Capture the cell that displays the provided text and extract its (X, Y) central coordinate. 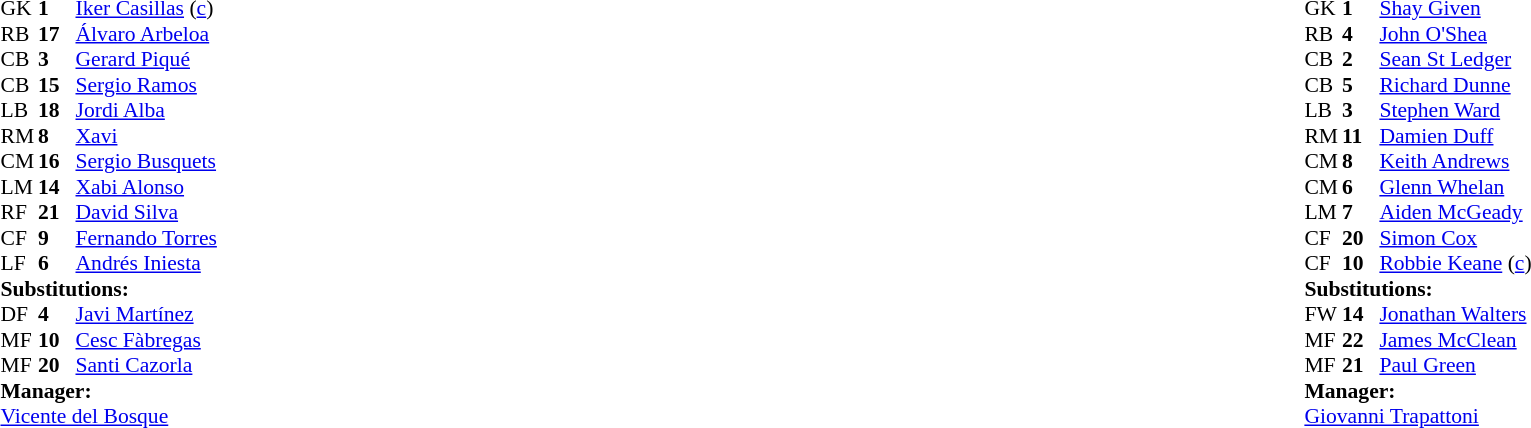
15 (57, 85)
Robbie Keane (c) (1455, 263)
Sergio Ramos (146, 85)
Stephen Ward (1455, 111)
Santi Cazorla (146, 365)
FW (1323, 315)
Aiden McGeady (1455, 213)
Keith Andrews (1455, 161)
Xabi Alonso (146, 187)
18 (57, 111)
16 (57, 161)
11 (1361, 136)
Fernando Torres (146, 238)
2 (1361, 59)
John O'Shea (1455, 34)
Simon Cox (1455, 238)
Cesc Fàbregas (146, 340)
LF (19, 263)
Andrés Iniesta (146, 263)
17 (57, 34)
Álvaro Arbeloa (146, 34)
Damien Duff (1455, 136)
Richard Dunne (1455, 85)
David Silva (146, 213)
Sergio Busquets (146, 161)
9 (57, 238)
Sean St Ledger (1455, 59)
Paul Green (1455, 365)
Javi Martínez (146, 315)
Jonathan Walters (1455, 315)
5 (1361, 85)
James McClean (1455, 340)
7 (1361, 213)
DF (19, 315)
Xavi (146, 136)
Glenn Whelan (1455, 187)
Jordi Alba (146, 111)
22 (1361, 340)
RF (19, 213)
Gerard Piqué (146, 59)
